Output the [X, Y] coordinate of the center of the cell containing the given text.  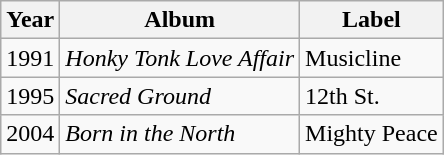
Mighty Peace [372, 134]
Born in the North [180, 134]
Album [180, 20]
Year [30, 20]
Honky Tonk Love Affair [180, 58]
12th St. [372, 96]
1995 [30, 96]
Musicline [372, 58]
Sacred Ground [180, 96]
1991 [30, 58]
Label [372, 20]
2004 [30, 134]
